Determine the (x, y) coordinate at the center of the cell enclosing the given text.  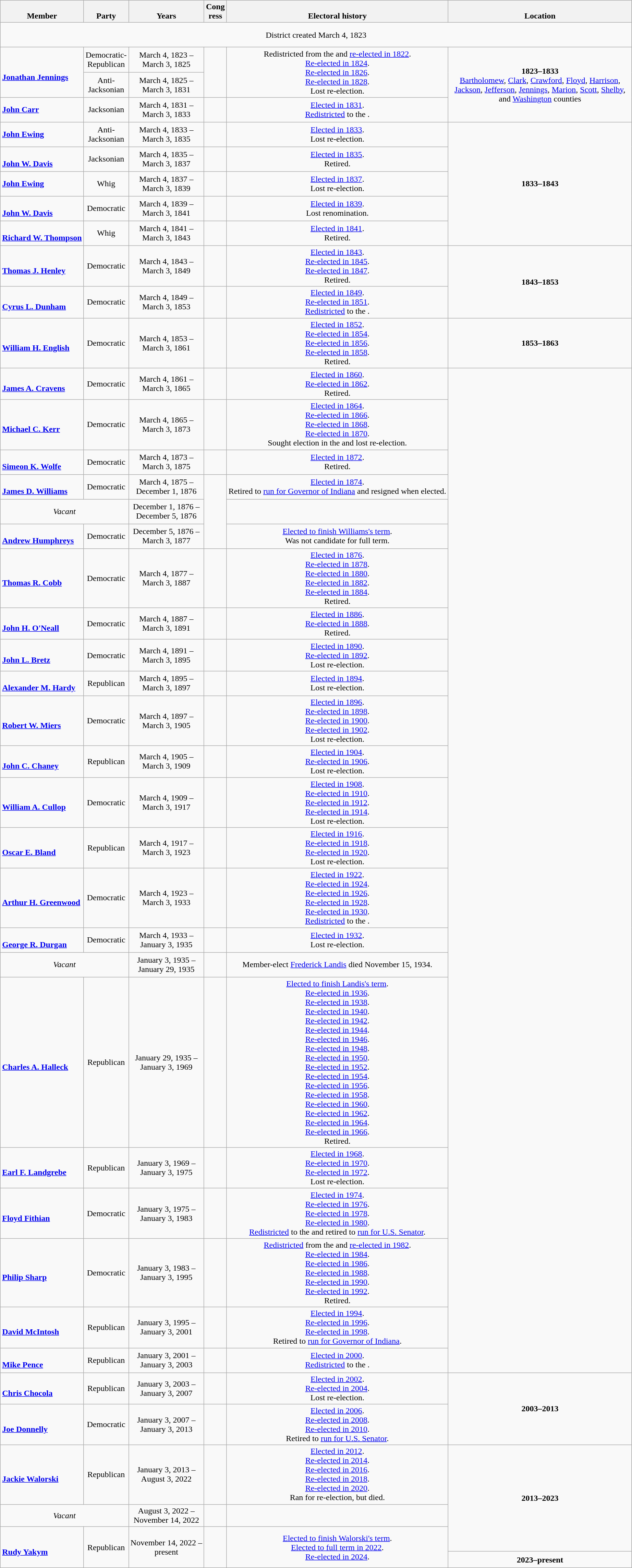
Elected in 1932.Lost re-election. (337, 940)
Redistricted from the and re-elected in 1822.Re-elected in 1824.Re-elected in 1826.Re-elected in 1828.Lost re-election. (337, 72)
January 3, 1935 –January 29, 1935 (166, 965)
Elected in 1872.Retired. (337, 462)
Member-elect Frederick Landis died November 15, 1934. (337, 965)
Elected in 2006.Re-elected in 2008.Re-elected in 2010.Retired to run for U.S. Senator. (337, 1425)
Congress (215, 12)
Chris Chocola (42, 1388)
Elected in 1837.Lost re-election. (337, 184)
District created March 4, 1823 (316, 35)
March 4, 1825 –March 3, 1831 (166, 85)
James A. Cravens (42, 384)
March 4, 1887 –March 3, 1891 (166, 623)
Philip Sharp (42, 1273)
March 4, 1839 –March 3, 1841 (166, 209)
Redistricted from the and re-elected in 1982.Re-elected in 1984.Re-elected in 1986.Re-elected in 1988.Re-elected in 1990.Re-elected in 1992.Retired. (337, 1273)
George R. Durgan (42, 940)
January 3, 1995 –January 3, 2001 (166, 1327)
Thomas J. Henley (42, 266)
Elected in 1841.Retired. (337, 233)
Elected in 1831.Redistricted to the . (337, 110)
March 4, 1873 –March 3, 1875 (166, 462)
Cyrus L. Dunham (42, 302)
John L. Bretz (42, 655)
Elected in 1896.Re-elected in 1898.Re-elected in 1900.Re-elected in 1902.Lost re-election. (337, 721)
2023–present (540, 1559)
Location (540, 12)
January 3, 2003 –January 3, 2007 (166, 1388)
Elected in 1833.Lost re-election. (337, 134)
John H. O'Neall (42, 623)
Simeon K. Wolfe (42, 462)
January 3, 2007 –January 3, 2013 (166, 1425)
March 4, 1905 –March 3, 1909 (166, 761)
March 4, 1917 –March 3, 1923 (166, 848)
March 4, 1835 –March 3, 1837 (166, 159)
Elected in 1908.Re-elected in 1910.Re-elected in 1912.Re-elected in 1914.Lost re-election. (337, 802)
Electoral history (337, 12)
March 4, 1853 –March 3, 1861 (166, 343)
November 14, 2022 –present (166, 1547)
March 4, 1823 –March 3, 1825 (166, 60)
Elected in 1860.Re-elected in 1862.Retired. (337, 384)
Elected in 1864.Re-elected in 1866.Re-elected in 1868.Re-elected in 1870.Sought election in the and lost re-election. (337, 425)
March 4, 1877 –March 3, 1887 (166, 578)
Elected in 1922.Re-elected in 1924.Re-elected in 1926.Re-elected in 1928.Re-elected in 1930.Redistricted to the . (337, 898)
Elected in 2002.Re-elected in 2004.Lost re-election. (337, 1388)
March 4, 1897 –March 3, 1905 (166, 721)
Elected in 1890.Re-elected in 1892.Lost re-election. (337, 655)
James D. Williams (42, 487)
Party (106, 12)
March 4, 1933 –January 3, 1935 (166, 940)
Elected in 1839.Lost renomination. (337, 209)
William A. Cullop (42, 802)
Elected in 1974.Re-elected in 1976.Re-elected in 1978.Re-elected in 1980.Redistricted to the and retired to run for U.S. Senator. (337, 1213)
1833–1843 (540, 184)
Elected in 1876.Re-elected in 1878.Re-elected in 1880.Re-elected in 1882.Re-elected in 1884.Retired. (337, 578)
John Carr (42, 110)
Elected in 1849.Re-elected in 1851.Redistricted to the . (337, 302)
David McIntosh (42, 1327)
Jackie Walorski (42, 1475)
Alexander M. Hardy (42, 683)
1853–1863 (540, 343)
March 4, 1837 –March 3, 1839 (166, 184)
1823–1833Bartholomew, Clark, Crawford, Floyd, Harrison, Jackson, Jefferson, Jennings, Marion, Scott, Shelby, and Washington counties (540, 85)
1843–1853 (540, 282)
January 3, 1983 –January 3, 1995 (166, 1273)
Robert W. Miers (42, 721)
March 4, 1841 –March 3, 1843 (166, 233)
Elected in 1852.Re-elected in 1854.Re-elected in 1856.Re-elected in 1858.Retired. (337, 343)
2013–2023 (540, 1498)
Michael C. Kerr (42, 425)
Floyd Fithian (42, 1213)
January 29, 1935 –January 3, 1969 (166, 1062)
Elected in 1843.Re-elected in 1845.Re-elected in 1847.Retired. (337, 266)
Elected in 1916.Re-elected in 1918.Re-elected in 1920.Lost re-election. (337, 848)
Richard W. Thompson (42, 233)
John C. Chaney (42, 761)
Elected in 1968.Re-elected in 1970.Re-elected in 1972.Lost re-election. (337, 1168)
March 4, 1833 –March 3, 1835 (166, 134)
Elected in 1894.Lost re-election. (337, 683)
Elected in 1994.Re-elected in 1996.Re-elected in 1998.Retired to run for Governor of Indiana. (337, 1327)
Elected in 1904.Re-elected in 1906.Lost re-election. (337, 761)
Elected to finish Walorski's term.Elected to full term in 2022.Re-elected in 2024. (337, 1547)
December 5, 1876 –March 3, 1877 (166, 536)
March 4, 1849 –March 3, 1853 (166, 302)
Elected in 1874.Retired to run for Governor of Indiana and resigned when elected. (337, 487)
March 4, 1865 –March 3, 1873 (166, 425)
Andrew Humphreys (42, 536)
Arthur H. Greenwood (42, 898)
Charles A. Halleck (42, 1062)
Jonathan Jennings (42, 72)
William H. English (42, 343)
March 4, 1923 –March 3, 1933 (166, 898)
Elected to finish Williams's term.Was not candidate for full term. (337, 536)
August 3, 2022 –November 14, 2022 (166, 1515)
December 1, 1876 –December 5, 1876 (166, 511)
March 4, 1875 –December 1, 1876 (166, 487)
Mike Pence (42, 1360)
March 4, 1861 –March 3, 1865 (166, 384)
March 4, 1895 –March 3, 1897 (166, 683)
Elected in 1835.Retired. (337, 159)
March 4, 1891 –March 3, 1895 (166, 655)
January 3, 2013 –August 3, 2022 (166, 1475)
Years (166, 12)
January 3, 1969 –January 3, 1975 (166, 1168)
January 3, 2001 –January 3, 2003 (166, 1360)
Member (42, 12)
Thomas R. Cobb (42, 578)
Oscar E. Bland (42, 848)
March 4, 1831 –March 3, 1833 (166, 110)
Elected in 2000.Redistricted to the . (337, 1360)
Elected in 2012.Re-elected in 2014.Re-elected in 2016.Re-elected in 2018.Re-elected in 2020.Ran for re-election, but died. (337, 1475)
Rudy Yakym (42, 1547)
Democratic-Republican (106, 60)
2003–2013 (540, 1409)
January 3, 1975 –January 3, 1983 (166, 1213)
March 4, 1909 –March 3, 1917 (166, 802)
March 4, 1843 –March 3, 1849 (166, 266)
Earl F. Landgrebe (42, 1168)
Joe Donnelly (42, 1425)
Elected in 1886.Re-elected in 1888.Retired. (337, 623)
